Identify which cell holds the provided text, then report its [X, Y] central coordinate. 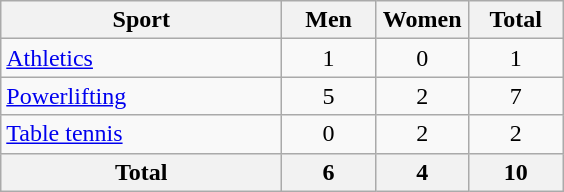
5 [329, 96]
Sport [142, 20]
Table tennis [142, 134]
7 [516, 96]
4 [422, 172]
Women [422, 20]
Athletics [142, 58]
10 [516, 172]
Powerlifting [142, 96]
6 [329, 172]
Men [329, 20]
